Provide the [X, Y] coordinate of the cell's center where the given text is located.  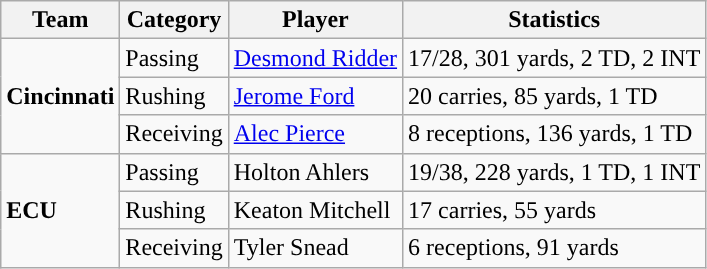
Tyler Snead [315, 248]
20 carries, 85 yards, 1 TD [554, 96]
Keaton Mitchell [315, 210]
17/28, 301 yards, 2 TD, 2 INT [554, 58]
6 receptions, 91 yards [554, 248]
Player [315, 20]
Jerome Ford [315, 96]
8 receptions, 136 yards, 1 TD [554, 134]
Desmond Ridder [315, 58]
Alec Pierce [315, 134]
17 carries, 55 yards [554, 210]
Category [174, 20]
19/38, 228 yards, 1 TD, 1 INT [554, 172]
Statistics [554, 20]
Holton Ahlers [315, 172]
Team [60, 20]
Cincinnati [60, 96]
ECU [60, 210]
